Return [x, y] of the center of cell containing provided text 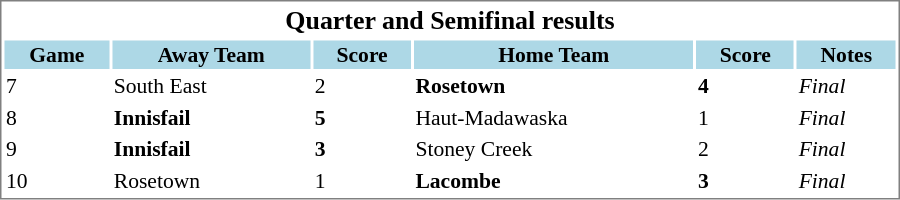
10 [56, 180]
Quarter and Semifinal results [450, 20]
5 [362, 118]
Haut-Madawaska [554, 118]
9 [56, 149]
Away Team [211, 54]
Game [56, 54]
Lacombe [554, 180]
South East [211, 86]
Notes [846, 54]
7 [56, 86]
8 [56, 118]
4 [746, 86]
Home Team [554, 54]
Stoney Creek [554, 149]
